Identify which cell holds the provided text, then report its (X, Y) central coordinate. 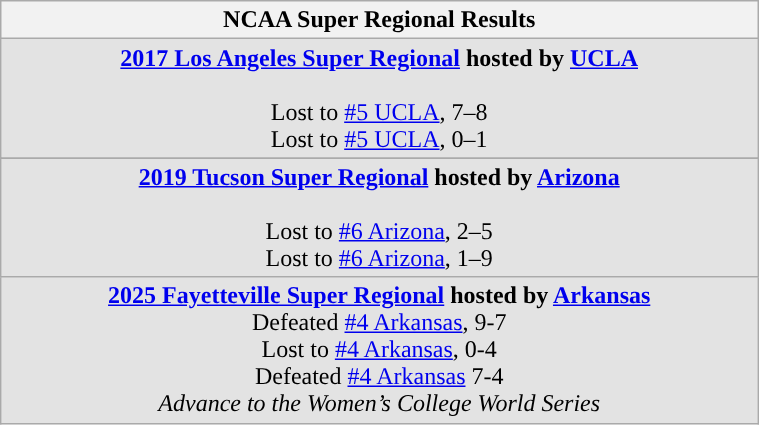
NCAA Super Regional Results (380, 20)
2017 Los Angeles Super Regional hosted by UCLALost to #5 UCLA, 7–8 Lost to #5 UCLA, 0–1 (380, 98)
2019 Tucson Super Regional hosted by ArizonaLost to #6 Arizona, 2–5 Lost to #6 Arizona, 1–9 (380, 218)
